Search for the cell housing the specified text and yield its (x, y) center coordinate. 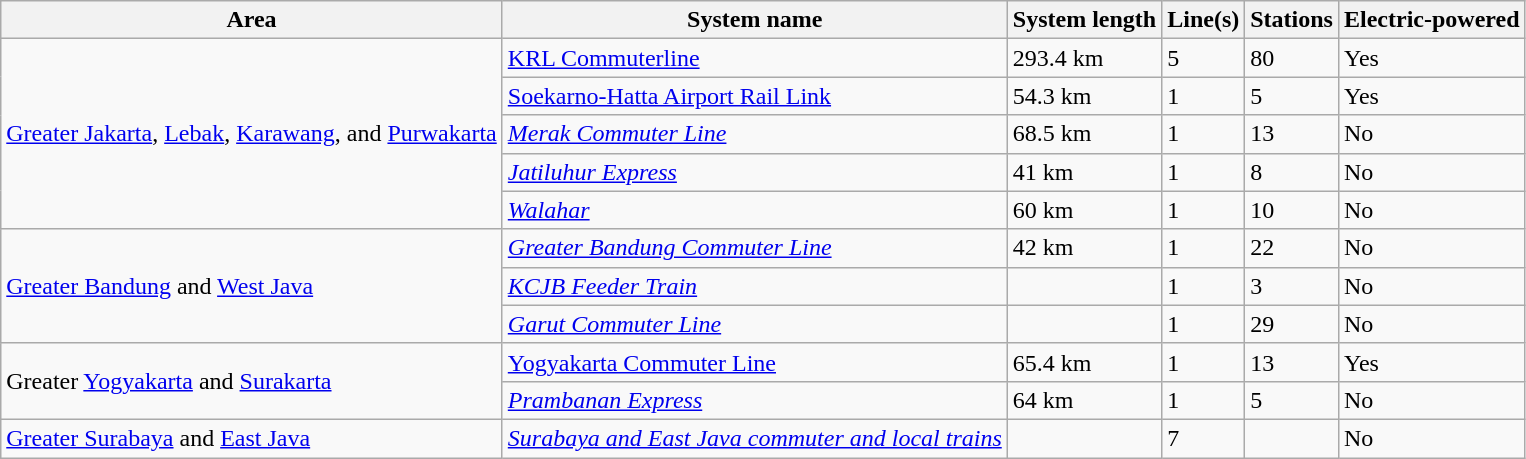
Garut Commuter Line (754, 324)
Merak Commuter Line (754, 134)
Line(s) (1204, 20)
68.5 km (1084, 134)
22 (1292, 248)
Electric-powered (1432, 20)
Walahar (754, 210)
Greater Jakarta, Lebak, Karawang, and Purwakarta (252, 134)
Stations (1292, 20)
10 (1292, 210)
Greater Bandung and West Java (252, 286)
Jatiluhur Express (754, 172)
Greater Bandung Commuter Line (754, 248)
41 km (1084, 172)
Greater Yogyakarta and Surakarta (252, 381)
Prambanan Express (754, 400)
29 (1292, 324)
KRL Commuterline (754, 58)
KCJB Feeder Train (754, 286)
Surabaya and East Java commuter and local trains (754, 438)
Area (252, 20)
Greater Surabaya and East Java (252, 438)
80 (1292, 58)
60 km (1084, 210)
54.3 km (1084, 96)
8 (1292, 172)
64 km (1084, 400)
System name (754, 20)
42 km (1084, 248)
3 (1292, 286)
293.4 km (1084, 58)
Soekarno-Hatta Airport Rail Link (754, 96)
7 (1204, 438)
System length (1084, 20)
65.4 km (1084, 362)
Yogyakarta Commuter Line (754, 362)
